Pinpoint the cell where the given text exists, returning its [X, Y] midpoint coordinate. 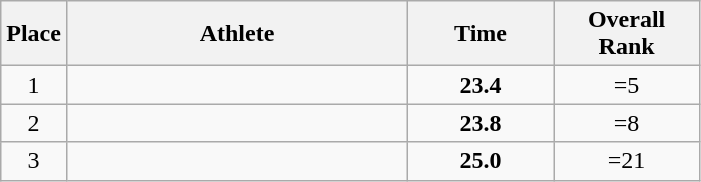
23.8 [481, 123]
=21 [627, 161]
23.4 [481, 85]
25.0 [481, 161]
2 [34, 123]
=8 [627, 123]
=5 [627, 85]
Time [481, 34]
Place [34, 34]
1 [34, 85]
Overall Rank [627, 34]
Athlete [236, 34]
3 [34, 161]
